Extract the [x, y] coordinate from the center of the cell holding the provided text.  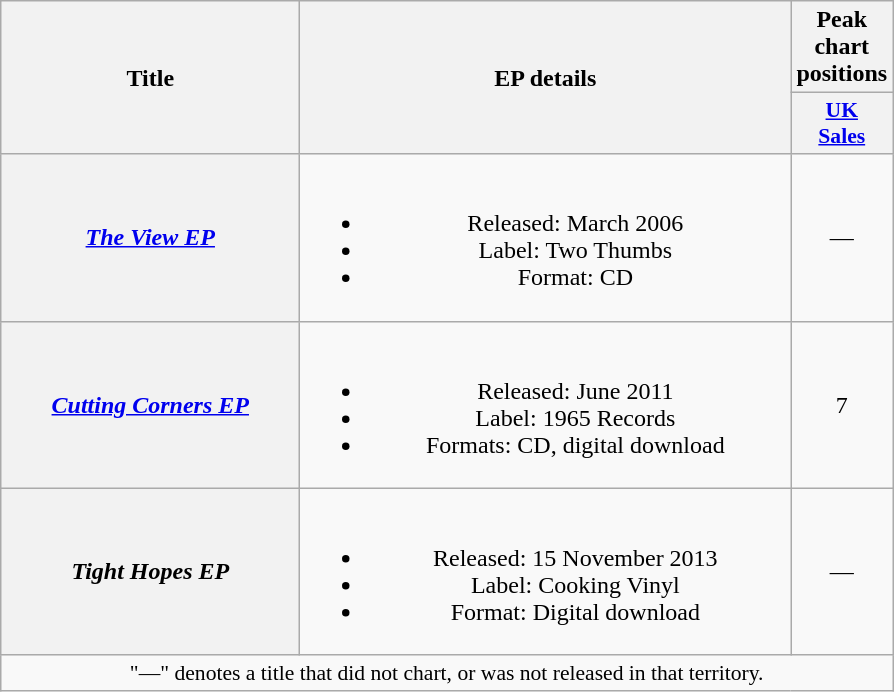
Cutting Corners EP [150, 404]
Peak chart positions [842, 47]
UKSales [842, 124]
Released: 15 November 2013Label: Cooking VinylFormat: Digital download [546, 572]
7 [842, 404]
The View EP [150, 238]
Title [150, 78]
"—" denotes a title that did not chart, or was not released in that territory. [447, 673]
Released: June 2011Label: 1965 RecordsFormats: CD, digital download [546, 404]
EP details [546, 78]
Released: March 2006Label: Two ThumbsFormat: CD [546, 238]
Tight Hopes EP [150, 572]
